Find where the given text appears and provide that cell's center as [x, y] coordinate. 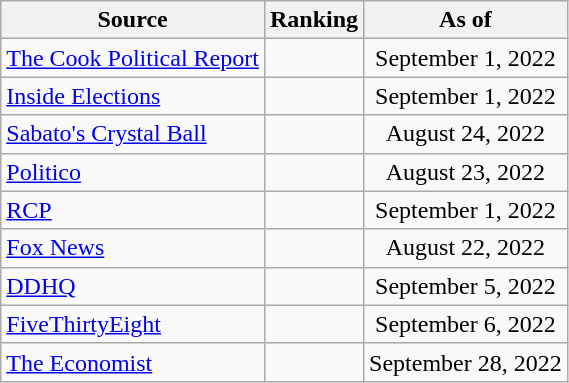
The Cook Political Report [133, 58]
RCP [133, 210]
September 6, 2022 [466, 324]
August 24, 2022 [466, 134]
Source [133, 20]
September 5, 2022 [466, 286]
The Economist [133, 362]
DDHQ [133, 286]
August 23, 2022 [466, 172]
As of [466, 20]
August 22, 2022 [466, 248]
September 28, 2022 [466, 362]
Sabato's Crystal Ball [133, 134]
Ranking [314, 20]
Inside Elections [133, 96]
Politico [133, 172]
FiveThirtyEight [133, 324]
Fox News [133, 248]
